Identify which cell holds the provided text, then report its [x, y] central coordinate. 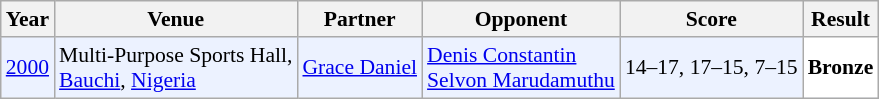
Multi-Purpose Sports Hall,Bauchi, Nigeria [176, 68]
Venue [176, 19]
Grace Daniel [360, 68]
Partner [360, 19]
14–17, 17–15, 7–15 [712, 68]
Bronze [841, 68]
Year [28, 19]
Score [712, 19]
Denis Constantin Selvon Marudamuthu [521, 68]
Result [841, 19]
2000 [28, 68]
Opponent [521, 19]
